Find where the given text appears and provide that cell's center as [X, Y] coordinate. 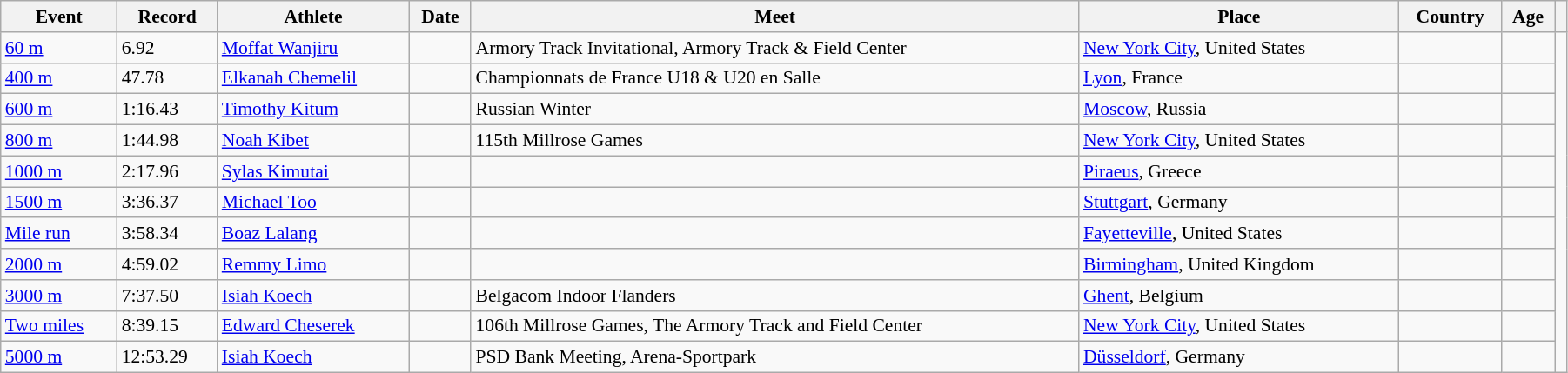
Fayetteville, United States [1239, 234]
12:53.29 [167, 357]
Michael Too [313, 203]
Boaz Lalang [313, 234]
PSD Bank Meeting, Arena-Sportpark [774, 357]
Noah Kibet [313, 141]
Remmy Limo [313, 264]
60 m [59, 48]
400 m [59, 78]
1:16.43 [167, 110]
Ghent, Belgium [1239, 296]
1000 m [59, 171]
2000 m [59, 264]
Mile run [59, 234]
3000 m [59, 296]
Event [59, 17]
Sylas Kimutai [313, 171]
106th Millrose Games, The Armory Track and Field Center [774, 326]
Athlete [313, 17]
5000 m [59, 357]
7:37.50 [167, 296]
Piraeus, Greece [1239, 171]
Stuttgart, Germany [1239, 203]
Place [1239, 17]
Lyon, France [1239, 78]
Düsseldorf, Germany [1239, 357]
115th Millrose Games [774, 141]
Two miles [59, 326]
4:59.02 [167, 264]
800 m [59, 141]
Birmingham, United Kingdom [1239, 264]
Edward Cheserek [313, 326]
Belgacom Indoor Flanders [774, 296]
47.78 [167, 78]
Championnats de France U18 & U20 en Salle [774, 78]
Russian Winter [774, 110]
Armory Track Invitational, Armory Track & Field Center [774, 48]
Country [1451, 17]
Elkanah Chemelil [313, 78]
2:17.96 [167, 171]
3:58.34 [167, 234]
Date [440, 17]
8:39.15 [167, 326]
Record [167, 17]
Timothy Kitum [313, 110]
1500 m [59, 203]
600 m [59, 110]
Moscow, Russia [1239, 110]
1:44.98 [167, 141]
Moffat Wanjiru [313, 48]
Meet [774, 17]
3:36.37 [167, 203]
Age [1528, 17]
6.92 [167, 48]
